Capture the cell that displays the provided text and extract its (x, y) central coordinate. 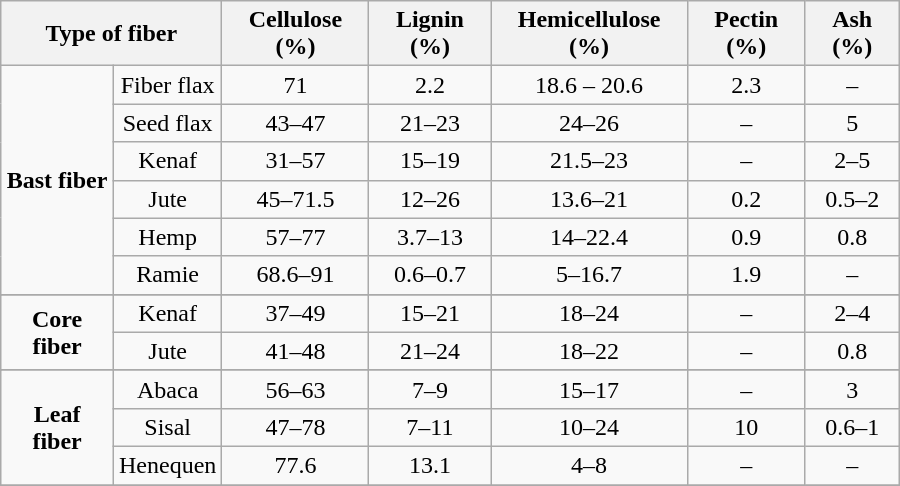
57–77 (296, 237)
21–23 (430, 123)
2.3 (746, 85)
Cellulose (%) (296, 34)
Henequen (167, 465)
Seed flax (167, 123)
Core fiber (58, 332)
43–47 (296, 123)
13.1 (430, 465)
10–24 (589, 427)
0.6–0.7 (430, 275)
21.5–23 (589, 161)
0.2 (746, 199)
Bast fiber (58, 180)
15–21 (430, 313)
24–26 (589, 123)
15–19 (430, 161)
77.6 (296, 465)
31–57 (296, 161)
1.9 (746, 275)
68.6–91 (296, 275)
0.5–2 (852, 199)
3 (852, 389)
15–17 (589, 389)
7–11 (430, 427)
12–26 (430, 199)
4–8 (589, 465)
Hemicellulose (%) (589, 34)
Lignin (%) (430, 34)
Sisal (167, 427)
2–4 (852, 313)
18.6 – 20.6 (589, 85)
Abaca (167, 389)
56–63 (296, 389)
5–16.7 (589, 275)
7–9 (430, 389)
Pectin (%) (746, 34)
71 (296, 85)
41–48 (296, 351)
Ash (%) (852, 34)
Ramie (167, 275)
0.9 (746, 237)
3.7–13 (430, 237)
Hemp (167, 237)
5 (852, 123)
37–49 (296, 313)
21–24 (430, 351)
47–78 (296, 427)
2–5 (852, 161)
Type of fiber (112, 34)
14–22.4 (589, 237)
45–71.5 (296, 199)
2.2 (430, 85)
18–22 (589, 351)
Leaf fiber (58, 427)
13.6–21 (589, 199)
Fiber flax (167, 85)
0.6–1 (852, 427)
10 (746, 427)
18–24 (589, 313)
